Locate the cell with the specified text and output its [x, y] center coordinate. 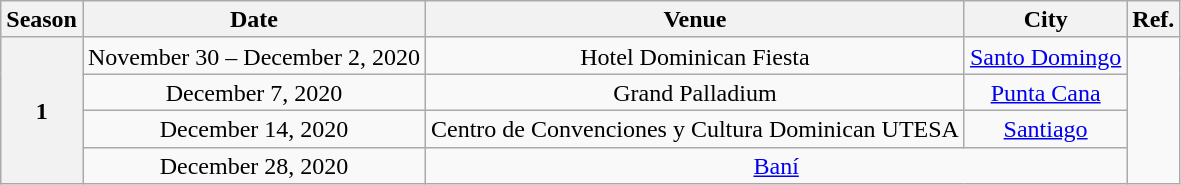
Ref. [1154, 20]
Santo Domingo [1045, 56]
1 [42, 110]
Hotel Dominican Fiesta [694, 56]
December 28, 2020 [254, 166]
Punta Cana [1045, 92]
November 30 – December 2, 2020 [254, 56]
Grand Palladium [694, 92]
Venue [694, 20]
Centro de Convenciones y Cultura Dominican UTESA [694, 128]
December 14, 2020 [254, 128]
December 7, 2020 [254, 92]
Baní [776, 166]
Season [42, 20]
City [1045, 20]
Date [254, 20]
Santiago [1045, 128]
